Identify which cell holds the provided text, then report its [x, y] central coordinate. 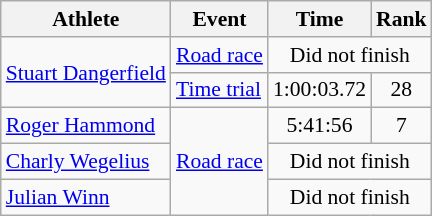
Athlete [86, 19]
28 [402, 90]
Time trial [220, 90]
Rank [402, 19]
7 [402, 126]
Charly Wegelius [86, 162]
Stuart Dangerfield [86, 72]
Event [220, 19]
Julian Winn [86, 197]
Time [320, 19]
1:00:03.72 [320, 90]
5:41:56 [320, 126]
Roger Hammond [86, 126]
